Locate the cell with the specified text and output its [X, Y] center coordinate. 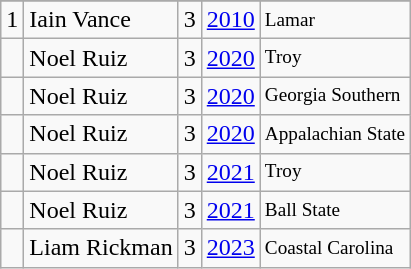
1 [12, 20]
2010 [230, 20]
Ball State [334, 210]
Liam Rickman [101, 248]
2023 [230, 248]
Iain Vance [101, 20]
Lamar [334, 20]
Coastal Carolina [334, 248]
Appalachian State [334, 134]
Georgia Southern [334, 96]
